Extract the (x, y) coordinate from the center of the cell holding the provided text.  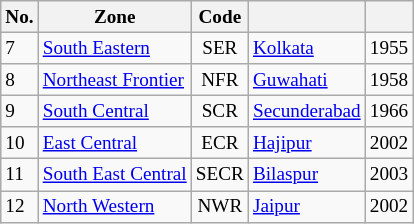
10 (20, 143)
Hajipur (306, 143)
ECR (220, 143)
Kolkata (306, 48)
2003 (389, 175)
NWR (220, 206)
Secunderabad (306, 111)
SER (220, 48)
Zone (114, 17)
Bilaspur (306, 175)
Code (220, 17)
East Central (114, 143)
Northeast Frontier (114, 80)
1955 (389, 48)
Guwahati (306, 80)
Jaipur (306, 206)
8 (20, 80)
South Central (114, 111)
South East Central (114, 175)
12 (20, 206)
1958 (389, 80)
7 (20, 48)
11 (20, 175)
NFR (220, 80)
No. (20, 17)
South Eastern (114, 48)
SCR (220, 111)
North Western (114, 206)
1966 (389, 111)
SECR (220, 175)
9 (20, 111)
